Locate the cell with the specified text and output its [x, y] center coordinate. 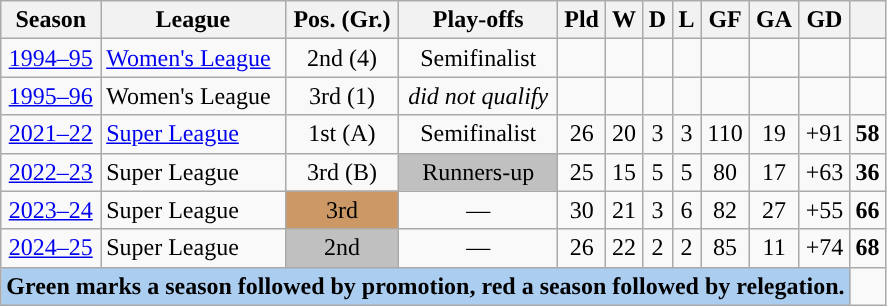
1995–96 [51, 96]
Pld [582, 20]
+55 [824, 210]
30 [582, 210]
1st (A) [342, 134]
1994–95 [51, 58]
2nd [342, 248]
82 [726, 210]
Season [51, 20]
27 [774, 210]
2023–24 [51, 210]
66 [868, 210]
11 [774, 248]
3rd [342, 210]
did not qualify [478, 96]
GD [824, 20]
Pos. (Gr.) [342, 20]
2024–25 [51, 248]
League [193, 20]
Play-offs [478, 20]
GF [726, 20]
D [658, 20]
Runners-up [478, 172]
2022–23 [51, 172]
80 [726, 172]
Green marks a season followed by promotion, red a season followed by relegation. [426, 286]
25 [582, 172]
+91 [824, 134]
L [686, 20]
+63 [824, 172]
GA [774, 20]
110 [726, 134]
21 [624, 210]
W [624, 20]
+74 [824, 248]
17 [774, 172]
68 [868, 248]
15 [624, 172]
19 [774, 134]
36 [868, 172]
58 [868, 134]
2nd (4) [342, 58]
22 [624, 248]
20 [624, 134]
2021–22 [51, 134]
3rd (1) [342, 96]
3rd (B) [342, 172]
85 [726, 248]
6 [686, 210]
